Output the (x, y) coordinate of the center of the cell containing the given text.  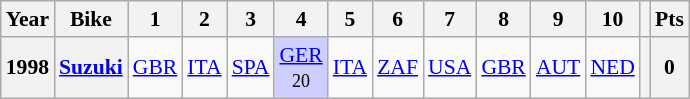
5 (350, 19)
AUT (558, 68)
Suzuki (91, 68)
8 (504, 19)
1998 (28, 68)
ZAF (398, 68)
7 (450, 19)
0 (670, 68)
NED (612, 68)
10 (612, 19)
USA (450, 68)
SPA (251, 68)
4 (300, 19)
3 (251, 19)
6 (398, 19)
9 (558, 19)
Bike (91, 19)
Year (28, 19)
GER20 (300, 68)
2 (204, 19)
1 (156, 19)
Pts (670, 19)
